Extract the [X, Y] coordinate from the center of the cell holding the provided text.  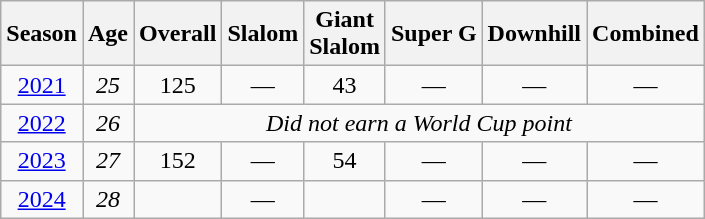
125 [178, 85]
27 [108, 161]
2022 [42, 123]
GiantSlalom [345, 34]
25 [108, 85]
2024 [42, 199]
Age [108, 34]
Downhill [534, 34]
26 [108, 123]
43 [345, 85]
28 [108, 199]
152 [178, 161]
Season [42, 34]
2023 [42, 161]
Did not earn a World Cup point [420, 123]
Overall [178, 34]
2021 [42, 85]
Super G [434, 34]
54 [345, 161]
Slalom [263, 34]
Combined [646, 34]
